Find where the given text appears and provide that cell's center as [X, Y] coordinate. 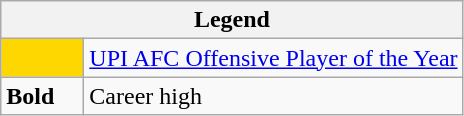
Career high [274, 96]
Bold [42, 96]
UPI AFC Offensive Player of the Year [274, 58]
Legend [232, 20]
